For the text-containing cell, return its midpoint in [X, Y] coordinate format. 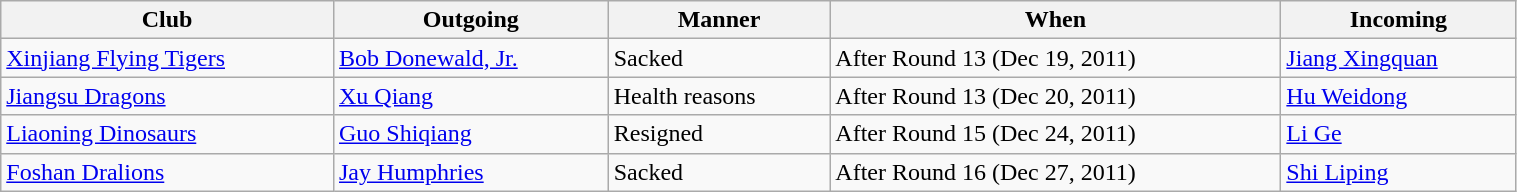
Shi Liping [1398, 172]
After Round 13 (Dec 19, 2011) [1056, 58]
After Round 16 (Dec 27, 2011) [1056, 172]
Bob Donewald, Jr. [470, 58]
Li Ge [1398, 134]
Club [168, 20]
After Round 13 (Dec 20, 2011) [1056, 96]
Hu Weidong [1398, 96]
Jiangsu Dragons [168, 96]
Guo Shiqiang [470, 134]
Liaoning Dinosaurs [168, 134]
Outgoing [470, 20]
Jiang Xingquan [1398, 58]
Jay Humphries [470, 172]
Resigned [719, 134]
After Round 15 (Dec 24, 2011) [1056, 134]
Foshan Dralions [168, 172]
When [1056, 20]
Manner [719, 20]
Xu Qiang [470, 96]
Health reasons [719, 96]
Xinjiang Flying Tigers [168, 58]
Incoming [1398, 20]
